Detect which cell encompasses the target text, then output its [x, y] center coordinate. 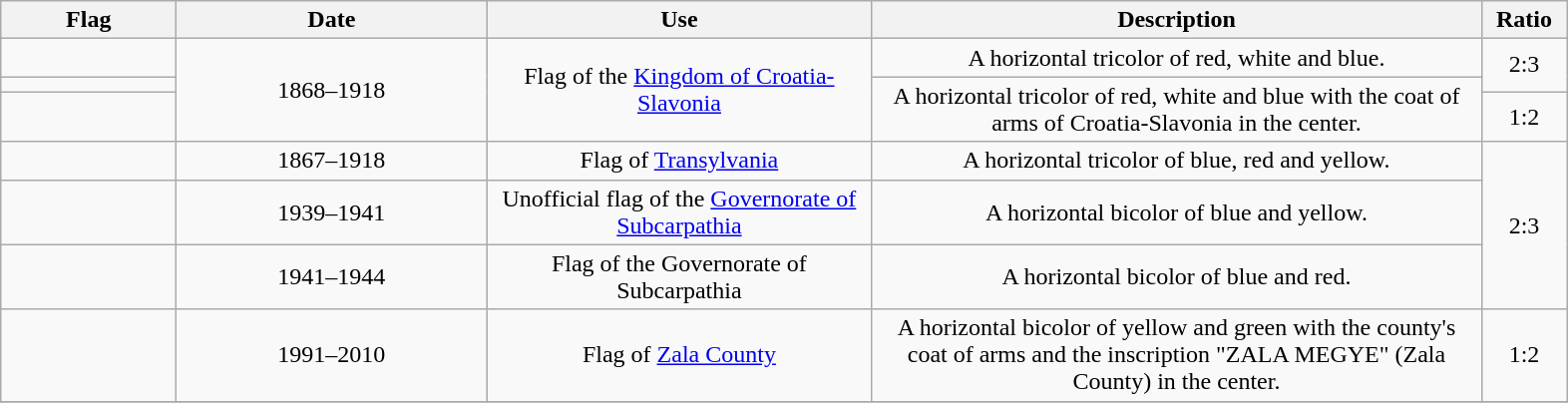
A horizontal bicolor of blue and red. [1177, 277]
Description [1177, 20]
1868–1918 [331, 90]
Flag [89, 20]
Flag of Transylvania [679, 161]
A horizontal bicolor of blue and yellow. [1177, 211]
1941–1944 [331, 277]
Unofficial flag of the Governorate of Subcarpathia [679, 211]
1939–1941 [331, 211]
1867–1918 [331, 161]
Flag of the Kingdom of Croatia-Slavonia [679, 90]
A horizontal tricolor of blue, red and yellow. [1177, 161]
A horizontal tricolor of red, white and blue. [1177, 58]
A horizontal bicolor of yellow and green with the county's coat of arms and the inscription "ZALA MEGYE" (Zala County) in the center. [1177, 355]
A horizontal tricolor of red, white and blue with the coat of arms of Croatia-Slavonia in the center. [1177, 110]
Flag of the Governorate of Subcarpathia [679, 277]
Date [331, 20]
Flag of Zala County [679, 355]
Ratio [1524, 20]
Use [679, 20]
1991–2010 [331, 355]
